Return [x, y] of the center of cell containing provided text 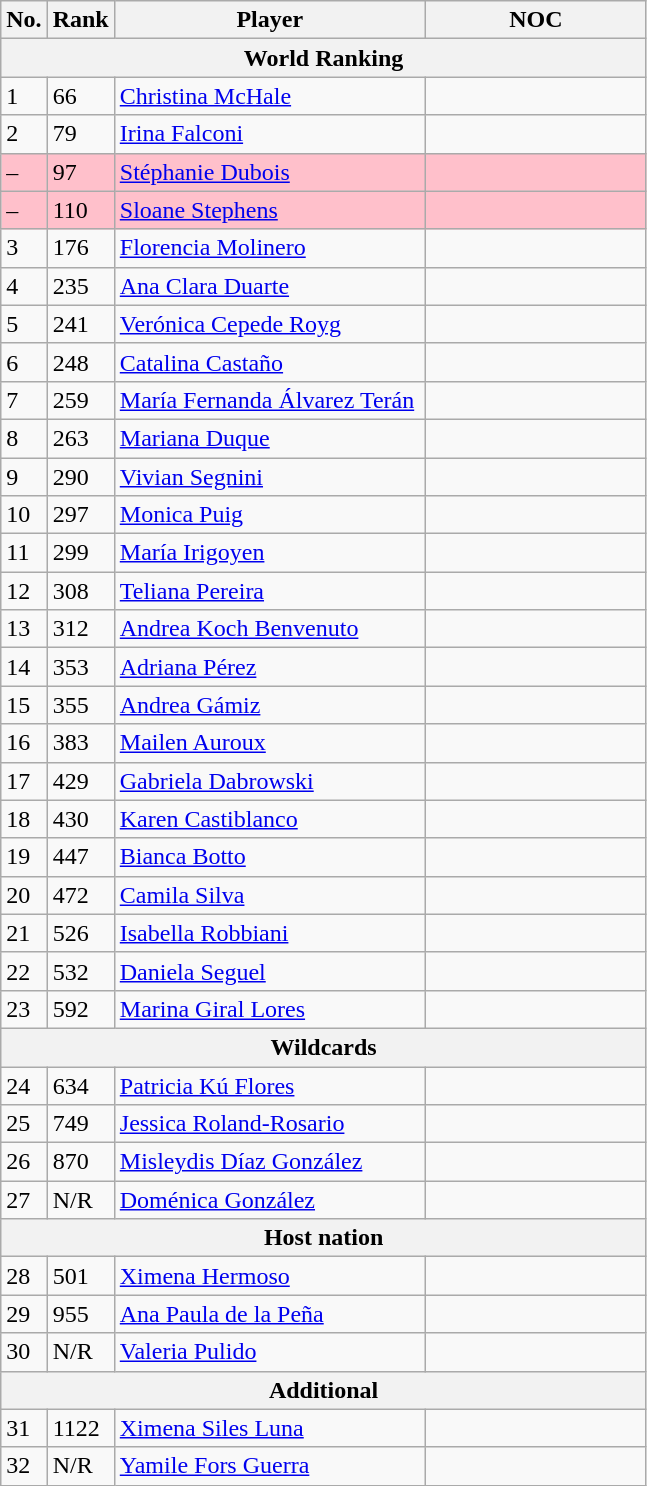
447 [80, 857]
20 [24, 895]
24 [24, 1085]
Marina Giral Lores [270, 1009]
97 [80, 172]
8 [24, 438]
Gabriela Dabrowski [270, 781]
Andrea Koch Benvenuto [270, 629]
No. [24, 20]
79 [80, 134]
Irina Falconi [270, 134]
22 [24, 971]
353 [80, 667]
Vivian Segnini [270, 477]
29 [24, 1314]
19 [24, 857]
3 [24, 248]
290 [80, 477]
10 [24, 515]
21 [24, 933]
6 [24, 362]
248 [80, 362]
870 [80, 1162]
Teliana Pereira [270, 591]
Wildcards [324, 1047]
28 [24, 1276]
Misleydis Díaz González [270, 1162]
16 [24, 743]
Mariana Duque [270, 438]
15 [24, 705]
Isabella Robbiani [270, 933]
472 [80, 895]
235 [80, 286]
Doménica González [270, 1200]
2 [24, 134]
Jessica Roland-Rosario [270, 1124]
592 [80, 1009]
Stéphanie Dubois [270, 172]
Ximena Hermoso [270, 1276]
259 [80, 400]
Ana Paula de la Peña [270, 1314]
383 [80, 743]
26 [24, 1162]
355 [80, 705]
308 [80, 591]
Host nation [324, 1238]
Ana Clara Duarte [270, 286]
1 [24, 96]
263 [80, 438]
Catalina Castaño [270, 362]
30 [24, 1352]
Sloane Stephens [270, 210]
27 [24, 1200]
12 [24, 591]
Monica Puig [270, 515]
Adriana Pérez [270, 667]
Additional [324, 1390]
31 [24, 1428]
312 [80, 629]
Mailen Auroux [270, 743]
Yamile Fors Guerra [270, 1466]
176 [80, 248]
66 [80, 96]
Patricia Kú Flores [270, 1085]
23 [24, 1009]
299 [80, 553]
María Irigoyen [270, 553]
17 [24, 781]
Rank [80, 20]
5 [24, 324]
634 [80, 1085]
297 [80, 515]
Karen Castiblanco [270, 819]
Player [270, 20]
14 [24, 667]
Valeria Pulido [270, 1352]
532 [80, 971]
Christina McHale [270, 96]
Daniela Seguel [270, 971]
110 [80, 210]
Ximena Siles Luna [270, 1428]
Verónica Cepede Royg [270, 324]
1122 [80, 1428]
María Fernanda Álvarez Terán [270, 400]
11 [24, 553]
NOC [536, 20]
Andrea Gámiz [270, 705]
Florencia Molinero [270, 248]
526 [80, 933]
Bianca Botto [270, 857]
430 [80, 819]
Camila Silva [270, 895]
501 [80, 1276]
7 [24, 400]
749 [80, 1124]
4 [24, 286]
9 [24, 477]
25 [24, 1124]
429 [80, 781]
241 [80, 324]
World Ranking [324, 58]
955 [80, 1314]
13 [24, 629]
18 [24, 819]
32 [24, 1466]
